Scan for the cell matching the given text and deliver its [x, y] coordinate at center. 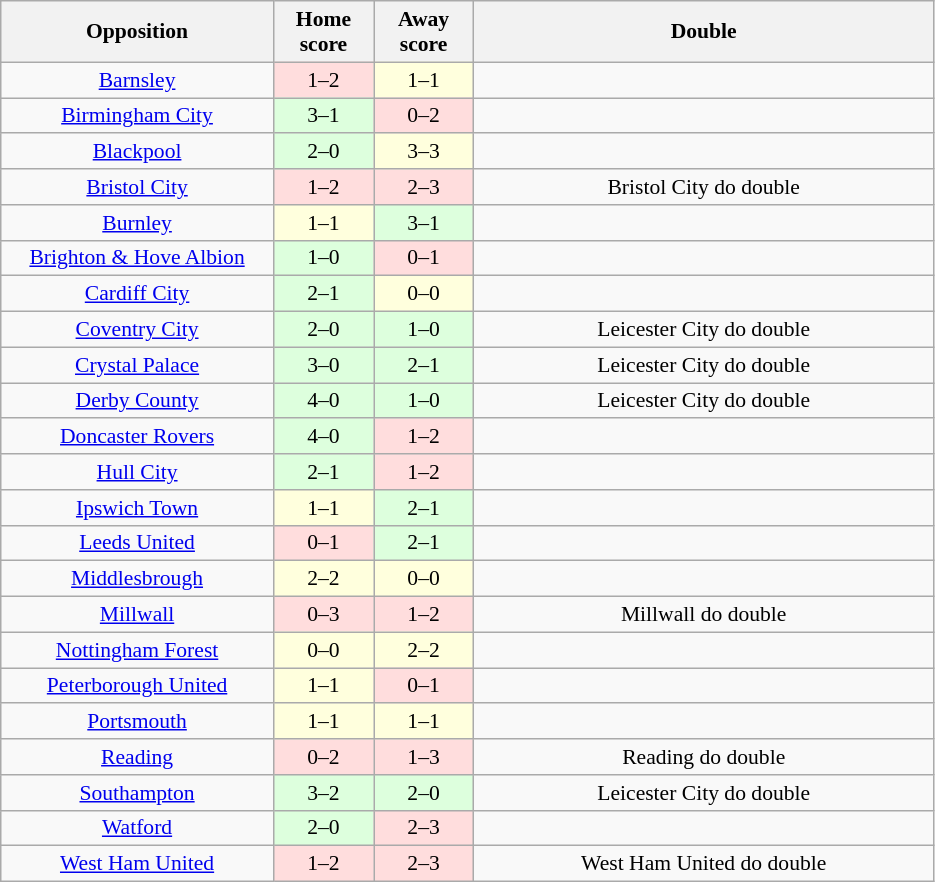
Derby County [138, 401]
Reading do double [704, 757]
Opposition [138, 32]
Millwall do double [704, 615]
Watford [138, 828]
Home score [323, 32]
Middlesbrough [138, 579]
3–3 [424, 152]
Reading [138, 757]
Portsmouth [138, 722]
Bristol City [138, 187]
Bristol City do double [704, 187]
Away score [424, 32]
1–3 [424, 757]
3–2 [323, 793]
3–0 [323, 365]
Ipswich Town [138, 508]
Burnley [138, 223]
0–3 [323, 615]
Brighton & Hove Albion [138, 258]
Blackpool [138, 152]
West Ham United [138, 864]
Nottingham Forest [138, 650]
Double [704, 32]
Barnsley [138, 80]
Birmingham City [138, 116]
West Ham United do double [704, 864]
Cardiff City [138, 294]
Southampton [138, 793]
Crystal Palace [138, 365]
Millwall [138, 615]
Hull City [138, 472]
Doncaster Rovers [138, 437]
Leeds United [138, 543]
Coventry City [138, 330]
Peterborough United [138, 686]
